Pinpoint the cell where the given text exists, returning its [x, y] midpoint coordinate. 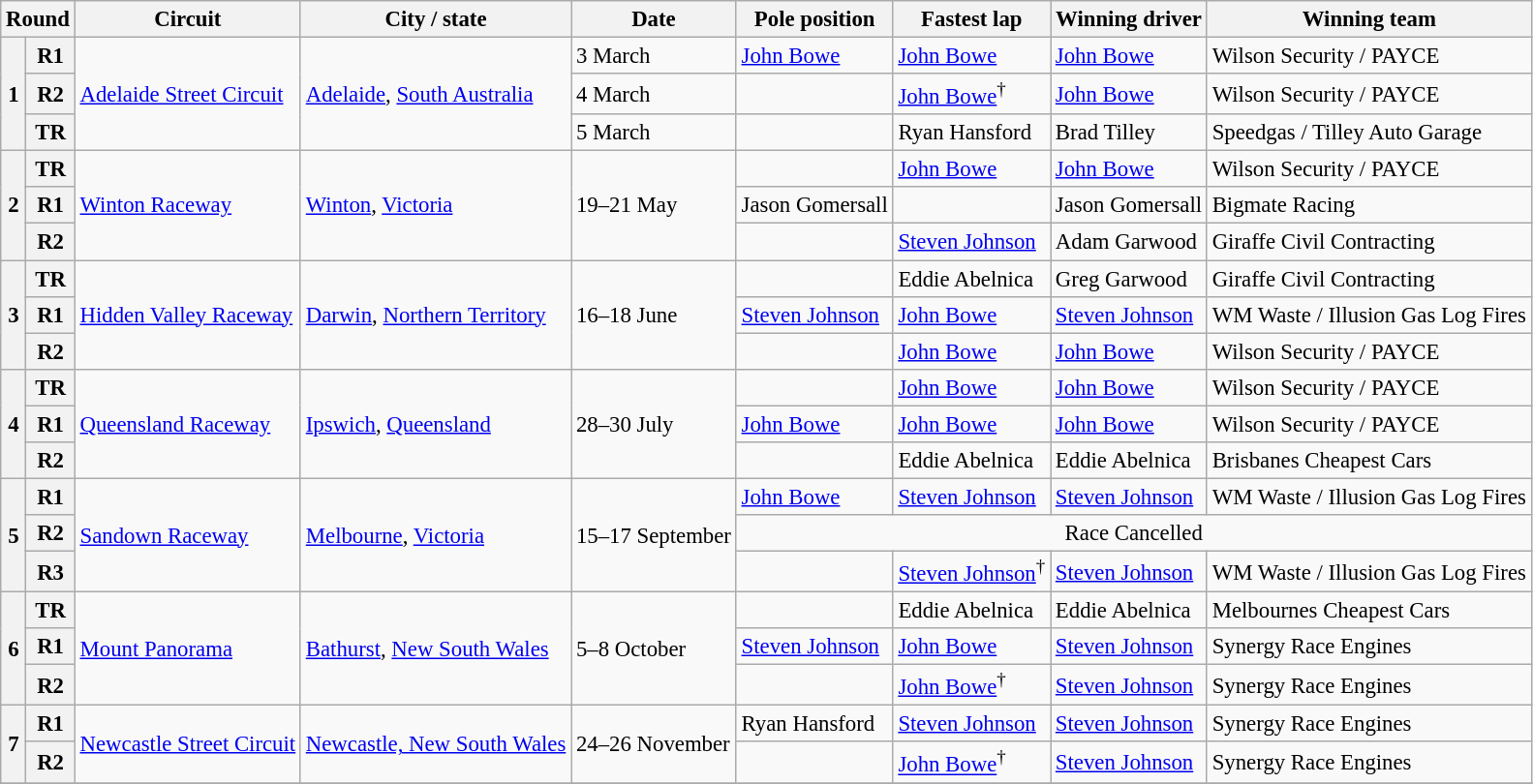
4 March [655, 94]
Winning team [1369, 19]
Greg Garwood [1129, 279]
Adelaide, South Australia [436, 95]
15–17 September [655, 534]
Speedgas / Tilley Auto Garage [1369, 133]
5 [14, 534]
Race Cancelled [1133, 533]
Adam Garwood [1129, 242]
4 [14, 424]
5 March [655, 133]
Adelaide Street Circuit [188, 95]
3 [14, 316]
Circuit [188, 19]
Pole position [814, 19]
Brad Tilley [1129, 133]
Round [38, 19]
3 March [655, 56]
5–8 October [655, 648]
Newcastle, New South Wales [436, 744]
Newcastle Street Circuit [188, 744]
Sandown Raceway [188, 534]
City / state [436, 19]
2 [14, 205]
Queensland Raceway [188, 424]
7 [14, 744]
1 [14, 95]
28–30 July [655, 424]
R3 [50, 571]
19–21 May [655, 205]
Winton, Victoria [436, 205]
Hidden Valley Raceway [188, 316]
Winton Raceway [188, 205]
Darwin, Northern Territory [436, 316]
24–26 November [655, 744]
Winning driver [1129, 19]
Melbournes Cheapest Cars [1369, 611]
Bathurst, New South Wales [436, 648]
6 [14, 648]
Bigmate Racing [1369, 206]
Mount Panorama [188, 648]
Fastest lap [971, 19]
Date [655, 19]
Brisbanes Cheapest Cars [1369, 461]
Steven Johnson† [971, 571]
Melbourne, Victoria [436, 534]
Ipswich, Queensland [436, 424]
16–18 June [655, 316]
